Capture the cell that displays the provided text and extract its [X, Y] central coordinate. 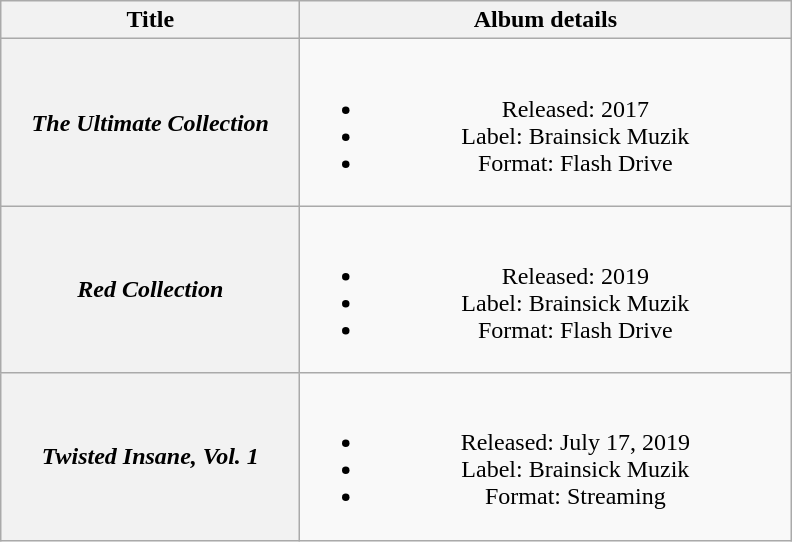
The Ultimate Collection [150, 122]
Released: July 17, 2019Label: Brainsick MuzikFormat: Streaming [546, 456]
Title [150, 20]
Red Collection [150, 290]
Released: 2019Label: Brainsick MuzikFormat: Flash Drive [546, 290]
Album details [546, 20]
Twisted Insane, Vol. 1 [150, 456]
Released: 2017Label: Brainsick MuzikFormat: Flash Drive [546, 122]
